From the cell containing the given text, extract its center point as (x, y) coordinate. 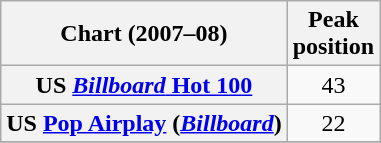
22 (333, 123)
43 (333, 85)
Chart (2007–08) (144, 34)
US Billboard Hot 100 (144, 85)
US Pop Airplay (Billboard) (144, 123)
Peakposition (333, 34)
